Extract the [X, Y] coordinate from the center of the cell holding the provided text.  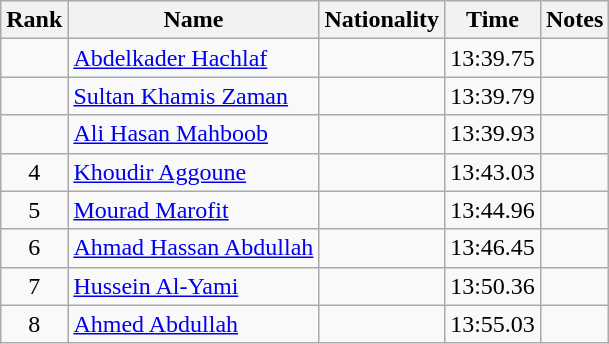
13:39.75 [493, 58]
Hussein Al-Yami [194, 286]
6 [34, 248]
13:39.93 [493, 134]
13:39.79 [493, 96]
7 [34, 286]
Ahmed Abdullah [194, 324]
Khoudir Aggoune [194, 172]
Mourad Marofit [194, 210]
13:44.96 [493, 210]
13:46.45 [493, 248]
Rank [34, 20]
5 [34, 210]
13:43.03 [493, 172]
8 [34, 324]
Sultan Khamis Zaman [194, 96]
Ahmad Hassan Abdullah [194, 248]
4 [34, 172]
Nationality [382, 20]
Notes [574, 20]
Abdelkader Hachlaf [194, 58]
Name [194, 20]
13:50.36 [493, 286]
Time [493, 20]
13:55.03 [493, 324]
Ali Hasan Mahboob [194, 134]
